Output the [x, y] coordinate of the center of the cell containing the given text.  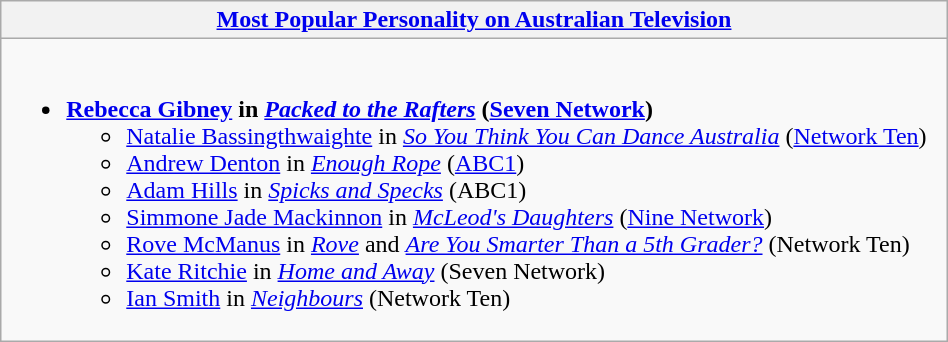
Most Popular Personality on Australian Television [474, 20]
